Capture the cell that displays the provided text and extract its (X, Y) central coordinate. 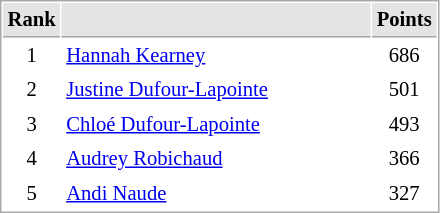
Rank (32, 20)
4 (32, 158)
501 (404, 90)
5 (32, 194)
Hannah Kearney (216, 56)
1 (32, 56)
Andi Naude (216, 194)
Chloé Dufour-Lapointe (216, 124)
Justine Dufour-Lapointe (216, 90)
3 (32, 124)
686 (404, 56)
366 (404, 158)
327 (404, 194)
Audrey Robichaud (216, 158)
493 (404, 124)
Points (404, 20)
2 (32, 90)
